Detect which cell encompasses the target text, then output its [X, Y] center coordinate. 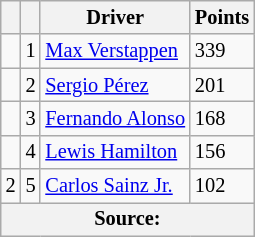
Source: [128, 219]
Driver [115, 17]
102 [222, 186]
Points [222, 17]
Max Verstappen [115, 51]
4 [31, 152]
3 [31, 118]
5 [31, 186]
Carlos Sainz Jr. [115, 186]
201 [222, 85]
Sergio Pérez [115, 85]
1 [31, 51]
168 [222, 118]
156 [222, 152]
Lewis Hamilton [115, 152]
339 [222, 51]
Fernando Alonso [115, 118]
